Locate the cell with the specified text and output its (x, y) center coordinate. 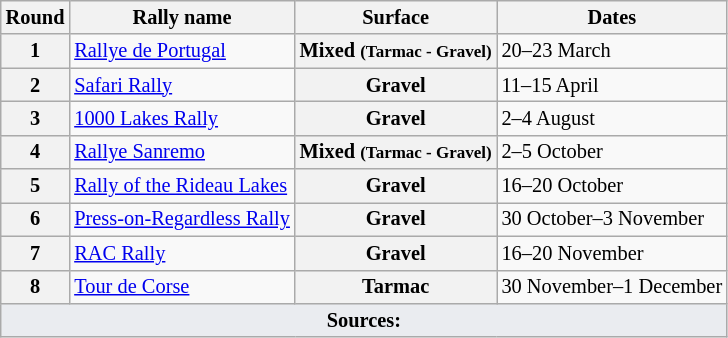
20–23 March (612, 51)
Sources: (364, 320)
30 November–1 December (612, 287)
Tarmac (396, 287)
5 (36, 186)
Rally name (182, 17)
30 October–3 November (612, 219)
1000 Lakes Rally (182, 118)
16–20 November (612, 253)
Rally of the Rideau Lakes (182, 186)
6 (36, 219)
11–15 April (612, 85)
16–20 October (612, 186)
Surface (396, 17)
3 (36, 118)
Round (36, 17)
2–5 October (612, 152)
Press-on-Regardless Rally (182, 219)
2 (36, 85)
4 (36, 152)
8 (36, 287)
1 (36, 51)
2–4 August (612, 118)
Rallye Sanremo (182, 152)
Dates (612, 17)
Rallye de Portugal (182, 51)
Safari Rally (182, 85)
7 (36, 253)
RAC Rally (182, 253)
Tour de Corse (182, 287)
